Pinpoint the cell where the given text exists, returning its (X, Y) midpoint coordinate. 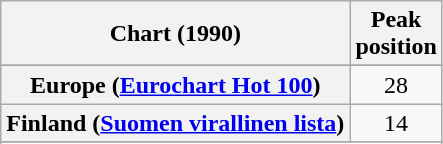
14 (396, 123)
Europe (Eurochart Hot 100) (176, 85)
Finland (Suomen virallinen lista) (176, 123)
Chart (1990) (176, 34)
28 (396, 85)
Peakposition (396, 34)
